Extract the [x, y] coordinate from the center of the cell holding the provided text.  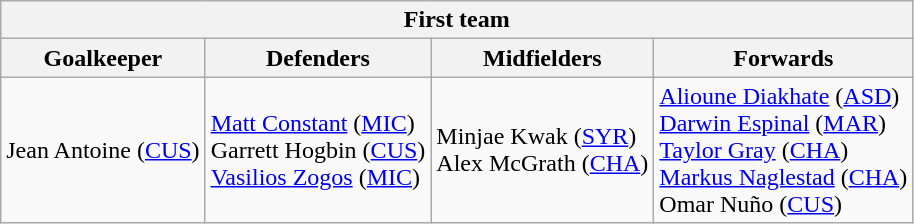
First team [457, 20]
Jean Antoine (CUS) [103, 150]
Matt Constant (MIC) Garrett Hogbin (CUS) Vasilios Zogos (MIC) [318, 150]
Forwards [784, 58]
Goalkeeper [103, 58]
Alioune Diakhate (ASD) Darwin Espinal (MAR) Taylor Gray (CHA) Markus Naglestad (CHA) Omar Nuño (CUS) [784, 150]
Defenders [318, 58]
Midfielders [542, 58]
Minjae Kwak (SYR) Alex McGrath (CHA) [542, 150]
